Determine the [X, Y] coordinate at the center of the cell enclosing the given text.  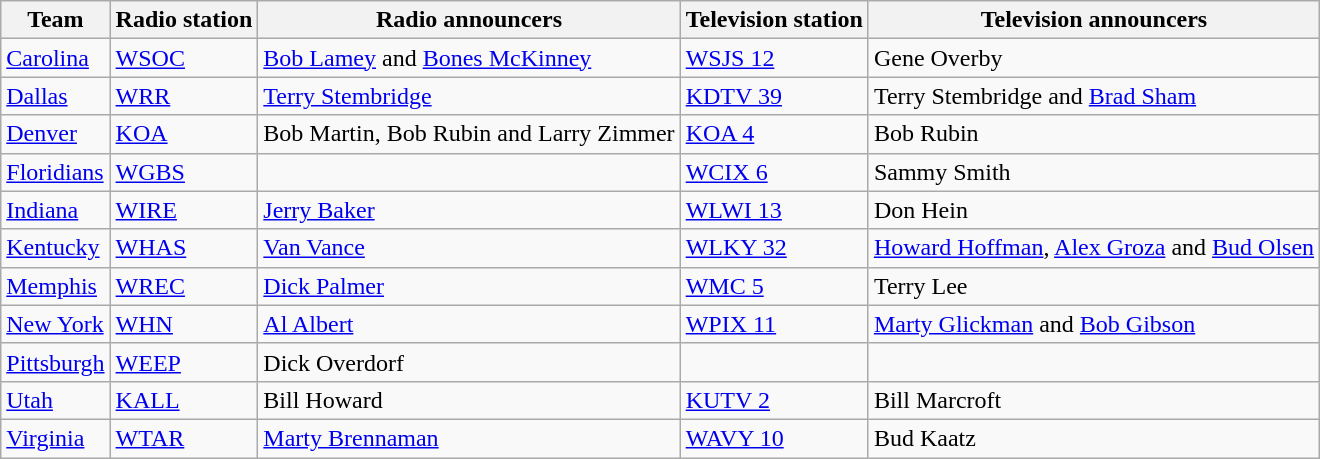
WHAS [184, 248]
Terry Stembridge and Brad Sham [1094, 96]
Gene Overby [1094, 58]
KOA 4 [774, 134]
WEEP [184, 362]
Utah [56, 400]
Memphis [56, 286]
Bob Martin, Bob Rubin and Larry Zimmer [469, 134]
WSOC [184, 58]
Bud Kaatz [1094, 438]
Virginia [56, 438]
WPIX 11 [774, 324]
KALL [184, 400]
Team [56, 20]
Sammy Smith [1094, 172]
WTAR [184, 438]
Howard Hoffman, Alex Groza and Bud Olsen [1094, 248]
WLWI 13 [774, 210]
WHN [184, 324]
New York [56, 324]
Bill Marcroft [1094, 400]
Dick Overdorf [469, 362]
WCIX 6 [774, 172]
Don Hein [1094, 210]
Denver [56, 134]
Floridians [56, 172]
Van Vance [469, 248]
WIRE [184, 210]
WMC 5 [774, 286]
Pittsburgh [56, 362]
Al Albert [469, 324]
Bill Howard [469, 400]
KOA [184, 134]
KDTV 39 [774, 96]
Terry Lee [1094, 286]
WAVY 10 [774, 438]
WSJS 12 [774, 58]
Dallas [56, 96]
Dick Palmer [469, 286]
Radio announcers [469, 20]
Carolina [56, 58]
Bob Lamey and Bones McKinney [469, 58]
WREC [184, 286]
Jerry Baker [469, 210]
Television station [774, 20]
KUTV 2 [774, 400]
Kentucky [56, 248]
Indiana [56, 210]
Terry Stembridge [469, 96]
Bob Rubin [1094, 134]
Marty Brennaman [469, 438]
Radio station [184, 20]
WRR [184, 96]
WLKY 32 [774, 248]
Marty Glickman and Bob Gibson [1094, 324]
WGBS [184, 172]
Television announcers [1094, 20]
